From the cell containing the given text, extract its center point as (X, Y) coordinate. 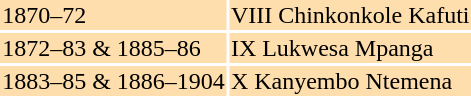
IX Lukwesa Mpanga (350, 48)
1870–72 (114, 15)
1872–83 & 1885–86 (114, 48)
X Kanyembo Ntemena (350, 81)
VIII Chinkonkole Kafuti (350, 15)
1883–85 & 1886–1904 (114, 81)
